Locate the cell with the specified text and output its (X, Y) center coordinate. 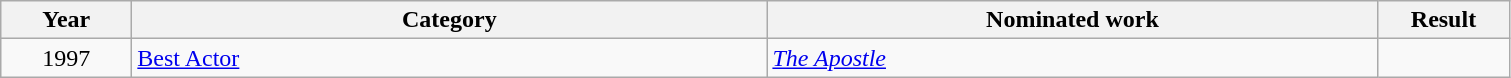
Result (1444, 20)
The Apostle (1072, 58)
1997 (66, 58)
Year (66, 20)
Category (450, 20)
Nominated work (1072, 20)
Best Actor (450, 58)
